Identify which cell holds the provided text, then report its [X, Y] central coordinate. 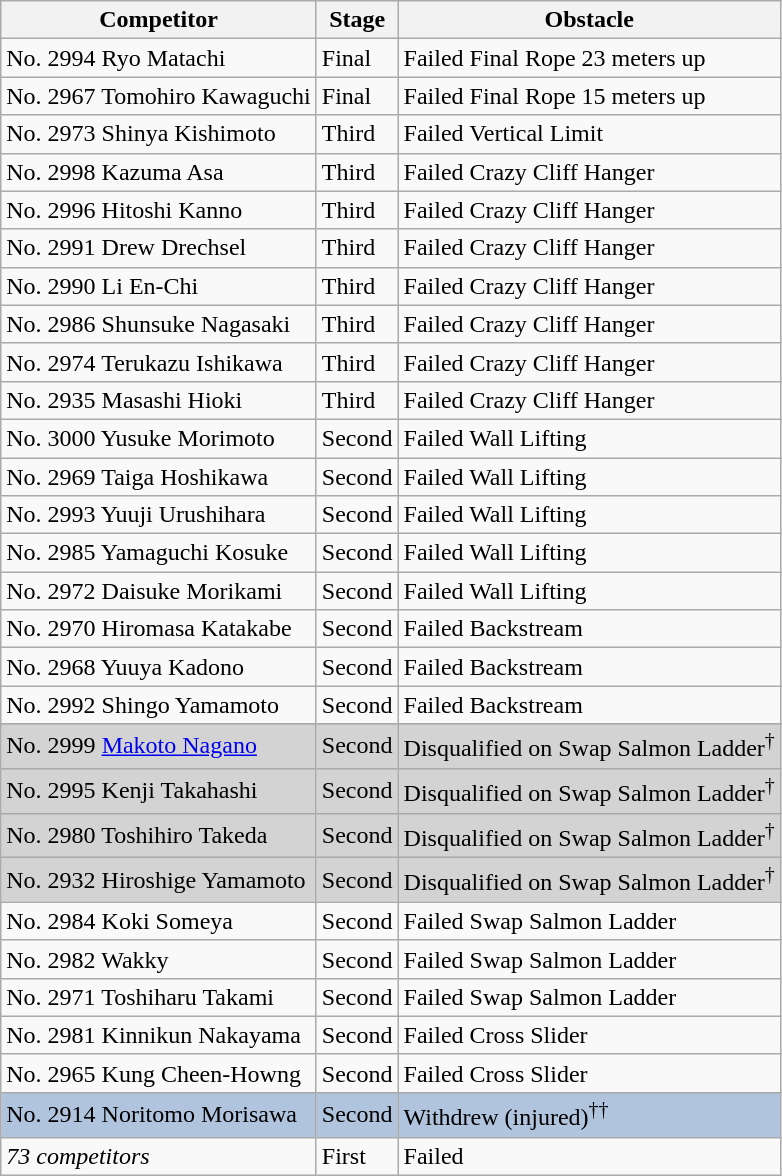
No. 2996 Hitoshi Kanno [159, 210]
No. 2973 Shinya Kishimoto [159, 134]
No. 2965 Kung Cheen-Howng [159, 1073]
No. 2935 Masashi Hioki [159, 400]
No. 2991 Drew Drechsel [159, 248]
No. 2999 Makoto Nagano [159, 746]
No. 2998 Kazuma Asa [159, 172]
No. 2980 Toshihiro Takeda [159, 836]
No. 2994 Ryo Matachi [159, 58]
Failed Final Rope 23 meters up [589, 58]
First [357, 1156]
No. 2967 Tomohiro Kawaguchi [159, 96]
No. 2981 Kinnikun Nakayama [159, 1035]
Withdrew (injured)†† [589, 1114]
Competitor [159, 20]
No. 2992 Shingo Yamamoto [159, 705]
No. 2932 Hiroshige Yamamoto [159, 880]
Failed [589, 1156]
No. 2982 Wakky [159, 959]
No. 2970 Hiromasa Katakabe [159, 629]
No. 2985 Yamaguchi Kosuke [159, 553]
Stage [357, 20]
No. 2972 Daisuke Morikami [159, 591]
No. 2969 Taiga Hoshikawa [159, 477]
Failed Vertical Limit [589, 134]
No. 2914 Noritomo Morisawa [159, 1114]
73 competitors [159, 1156]
No. 2968 Yuuya Kadono [159, 667]
No. 2995 Kenji Takahashi [159, 790]
No. 2974 Terukazu Ishikawa [159, 362]
No. 2984 Koki Someya [159, 921]
No. 2993 Yuuji Urushihara [159, 515]
No. 2986 Shunsuke Nagasaki [159, 324]
Failed Final Rope 15 meters up [589, 96]
Obstacle [589, 20]
No. 2990 Li En-Chi [159, 286]
No. 3000 Yusuke Morimoto [159, 438]
No. 2971 Toshiharu Takami [159, 997]
